Return the (X, Y) coordinate for the center point of the cell that contains the specified text.  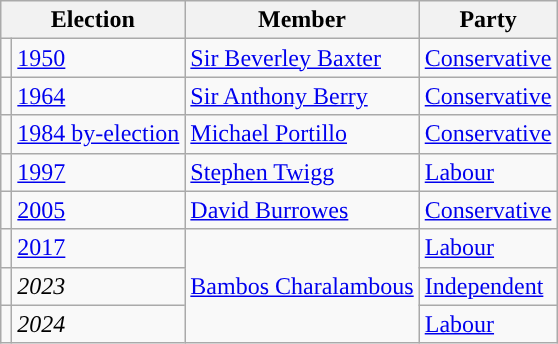
Stephen Twigg (302, 172)
Independent (488, 286)
1997 (98, 172)
2023 (98, 286)
Bambos Charalambous (302, 286)
2017 (98, 248)
2005 (98, 210)
Election (93, 20)
1984 by-election (98, 134)
1950 (98, 58)
Sir Anthony Berry (302, 96)
2024 (98, 324)
Michael Portillo (302, 134)
Sir Beverley Baxter (302, 58)
Member (302, 20)
1964 (98, 96)
Party (488, 20)
David Burrowes (302, 210)
